Extract the [x, y] coordinate from the center of the cell holding the provided text.  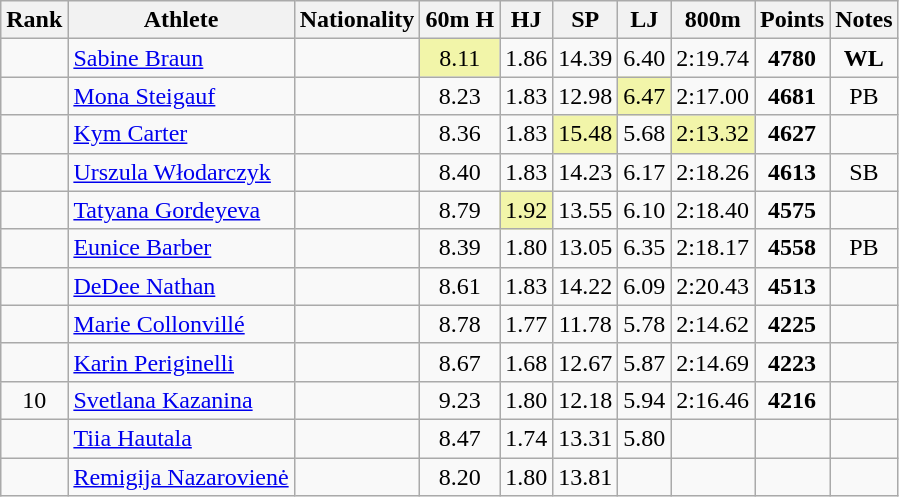
Points [792, 20]
6.47 [644, 96]
10 [34, 400]
DeDee Nathan [181, 286]
6.17 [644, 172]
Nationality [357, 20]
4627 [792, 134]
8.20 [460, 477]
14.22 [586, 286]
2:18.40 [713, 210]
5.68 [644, 134]
12.18 [586, 400]
4575 [792, 210]
2:16.46 [713, 400]
12.98 [586, 96]
Athlete [181, 20]
SP [586, 20]
4223 [792, 362]
15.48 [586, 134]
Remigija Nazarovienė [181, 477]
Marie Collonvillé [181, 324]
HJ [526, 20]
1.77 [526, 324]
6.09 [644, 286]
8.47 [460, 438]
4513 [792, 286]
Notes [864, 20]
8.67 [460, 362]
5.78 [644, 324]
8.39 [460, 248]
4225 [792, 324]
1.92 [526, 210]
LJ [644, 20]
2:18.17 [713, 248]
4613 [792, 172]
Tiia Hautala [181, 438]
2:19.74 [713, 58]
Kym Carter [181, 134]
Urszula Włodarczyk [181, 172]
8.61 [460, 286]
Rank [34, 20]
8.36 [460, 134]
2:20.43 [713, 286]
8.23 [460, 96]
2:13.32 [713, 134]
6.40 [644, 58]
1.86 [526, 58]
9.23 [460, 400]
800m [713, 20]
4216 [792, 400]
13.81 [586, 477]
8.40 [460, 172]
1.68 [526, 362]
Karin Periginelli [181, 362]
2:14.69 [713, 362]
SB [864, 172]
5.87 [644, 362]
1.74 [526, 438]
4780 [792, 58]
13.55 [586, 210]
4681 [792, 96]
11.78 [586, 324]
Sabine Braun [181, 58]
13.31 [586, 438]
13.05 [586, 248]
60m H [460, 20]
WL [864, 58]
2:14.62 [713, 324]
4558 [792, 248]
Mona Steigauf [181, 96]
5.94 [644, 400]
14.23 [586, 172]
6.35 [644, 248]
8.11 [460, 58]
6.10 [644, 210]
8.78 [460, 324]
5.80 [644, 438]
Svetlana Kazanina [181, 400]
2:17.00 [713, 96]
14.39 [586, 58]
8.79 [460, 210]
Eunice Barber [181, 248]
2:18.26 [713, 172]
Tatyana Gordeyeva [181, 210]
12.67 [586, 362]
